Identify which cell holds the provided text, then report its (X, Y) central coordinate. 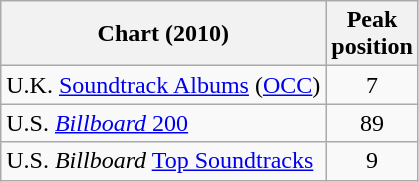
7 (372, 85)
89 (372, 123)
U.K. Soundtrack Albums (OCC) (164, 85)
U.S. Billboard 200 (164, 123)
Chart (2010) (164, 34)
U.S. Billboard Top Soundtracks (164, 161)
9 (372, 161)
Peakposition (372, 34)
